Determine the [x, y] coordinate at the center of the cell enclosing the given text.  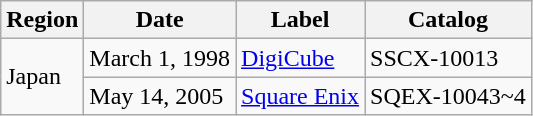
SQEX-10043~4 [448, 96]
Date [160, 20]
Square Enix [300, 96]
Region [42, 20]
Catalog [448, 20]
Japan [42, 77]
March 1, 1998 [160, 58]
DigiCube [300, 58]
SSCX-10013 [448, 58]
May 14, 2005 [160, 96]
Label [300, 20]
